Extract the (x, y) coordinate from the center of the cell holding the provided text.  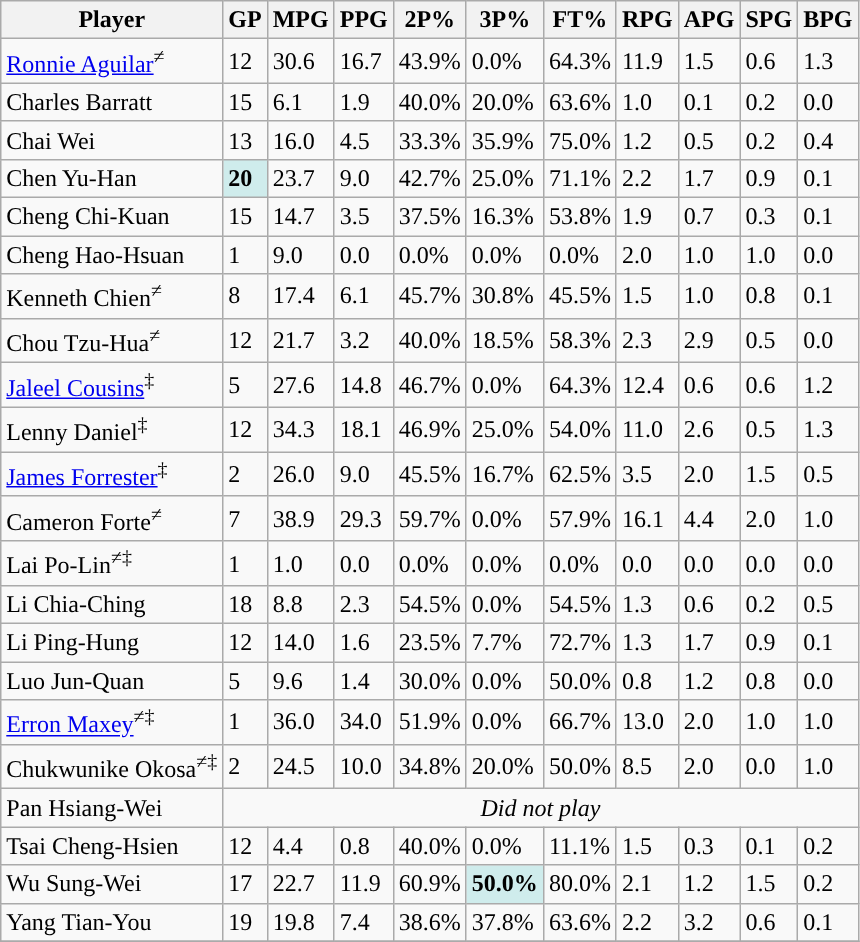
MPG (300, 20)
18.5% (504, 340)
43.9% (430, 62)
30.6 (300, 62)
37.8% (504, 922)
Pan Hsiang-Wei (112, 808)
Tsai Cheng-Hsien (112, 846)
2.6 (709, 430)
7.4 (364, 922)
45.7% (430, 296)
16.1 (647, 518)
38.6% (430, 922)
Charles Barratt (112, 102)
Chen Yu-Han (112, 178)
13.0 (647, 722)
34.8% (430, 766)
Jaleel Cousins‡ (112, 386)
Cameron Forte≠ (112, 518)
12.4 (647, 386)
7.7% (504, 643)
17 (245, 884)
1.6 (364, 643)
14.7 (300, 217)
3P% (504, 20)
SPG (769, 20)
23.7 (300, 178)
53.8% (580, 217)
51.9% (430, 722)
1.4 (364, 681)
46.7% (430, 386)
75.0% (580, 140)
7 (245, 518)
Erron Maxey≠‡ (112, 722)
14.8 (364, 386)
Did not play (540, 808)
10.0 (364, 766)
72.7% (580, 643)
22.7 (300, 884)
2.9 (709, 340)
James Forrester‡ (112, 474)
13 (245, 140)
19.8 (300, 922)
38.9 (300, 518)
Lenny Daniel‡ (112, 430)
35.9% (504, 140)
59.7% (430, 518)
4.5 (364, 140)
20 (245, 178)
Player (112, 20)
PPG (364, 20)
RPG (647, 20)
Yang Tian-You (112, 922)
42.7% (430, 178)
30.0% (430, 681)
FT% (580, 20)
Chukwunike Okosa≠‡ (112, 766)
58.3% (580, 340)
23.5% (430, 643)
Li Ping-Hung (112, 643)
GP (245, 20)
9.6 (300, 681)
Chai Wei (112, 140)
21.7 (300, 340)
30.8% (504, 296)
19 (245, 922)
33.3% (430, 140)
0.4 (828, 140)
14.0 (300, 643)
18.1 (364, 430)
0.7 (709, 217)
Lai Po-Lin≠‡ (112, 564)
60.9% (430, 884)
46.9% (430, 430)
16.7% (504, 474)
80.0% (580, 884)
8.5 (647, 766)
66.7% (580, 722)
71.1% (580, 178)
34.0 (364, 722)
34.3 (300, 430)
Luo Jun-Quan (112, 681)
Ronnie Aguilar≠ (112, 62)
Li Chia-Ching (112, 605)
Cheng Hao-Hsuan (112, 255)
APG (709, 20)
Wu Sung-Wei (112, 884)
Chou Tzu-Hua≠ (112, 340)
8 (245, 296)
26.0 (300, 474)
29.3 (364, 518)
18 (245, 605)
11.1% (580, 846)
17.4 (300, 296)
11.0 (647, 430)
16.7 (364, 62)
Kenneth Chien≠ (112, 296)
36.0 (300, 722)
24.5 (300, 766)
Cheng Chi-Kuan (112, 217)
62.5% (580, 474)
57.9% (580, 518)
8.8 (300, 605)
16.0 (300, 140)
BPG (828, 20)
2P% (430, 20)
27.6 (300, 386)
37.5% (430, 217)
2.1 (647, 884)
16.3% (504, 217)
54.0% (580, 430)
